Scan for the cell matching the given text and deliver its [x, y] coordinate at center. 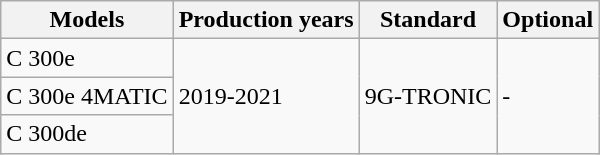
2019-2021 [266, 96]
Standard [428, 20]
C 300e 4MATIC [87, 96]
C 300e [87, 58]
Optional [548, 20]
C 300de [87, 134]
9G-TRONIC [428, 96]
- [548, 96]
Production years [266, 20]
Models [87, 20]
